Extract the [X, Y] coordinate from the center of the cell holding the provided text.  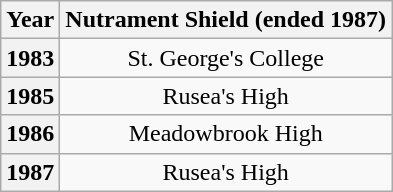
1986 [30, 134]
1983 [30, 58]
St. George's College [226, 58]
1985 [30, 96]
Meadowbrook High [226, 134]
1987 [30, 172]
Year [30, 20]
Nutrament Shield (ended 1987) [226, 20]
